Return the [X, Y] coordinate for the center point of the cell that contains the specified text.  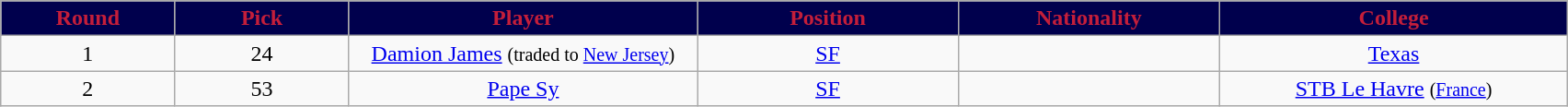
Pick [261, 18]
Player [523, 18]
Pape Sy [523, 89]
Nationality [1089, 18]
24 [261, 53]
53 [261, 89]
Round [88, 18]
Damion James (traded to New Jersey) [523, 53]
2 [88, 89]
College [1393, 18]
Position [828, 18]
1 [88, 53]
Texas [1393, 53]
STB Le Havre (France) [1393, 89]
